Determine the (X, Y) coordinate at the center of the cell enclosing the given text.  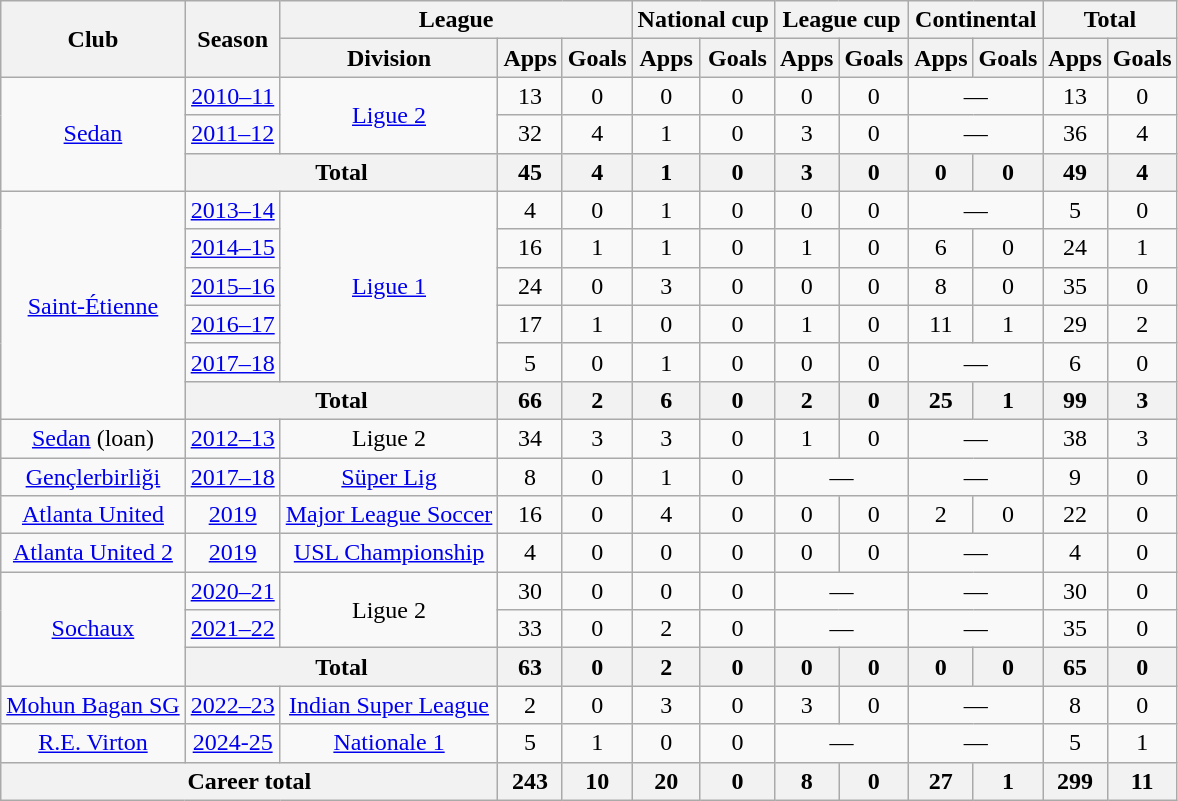
2021–22 (232, 629)
Atlanta United 2 (93, 553)
20 (666, 781)
2022–23 (232, 705)
45 (530, 172)
Nationale 1 (389, 743)
National cup (703, 20)
2010–11 (232, 96)
243 (530, 781)
Gençlerbirliği (93, 477)
Indian Super League (389, 705)
Atlanta United (93, 515)
33 (530, 629)
Career total (250, 781)
32 (530, 134)
Season (232, 39)
27 (941, 781)
Sedan (93, 134)
League cup (841, 20)
25 (941, 400)
2024-25 (232, 743)
66 (530, 400)
Club (93, 39)
22 (1075, 515)
Division (389, 58)
2013–14 (232, 210)
USL Championship (389, 553)
Sochaux (93, 629)
Ligue 1 (389, 286)
2015–16 (232, 286)
2020–21 (232, 591)
63 (530, 667)
Saint-Étienne (93, 305)
Süper Lig (389, 477)
Continental (976, 20)
10 (597, 781)
League (456, 20)
38 (1075, 438)
99 (1075, 400)
17 (530, 324)
Sedan (loan) (93, 438)
36 (1075, 134)
2016–17 (232, 324)
Mohun Bagan SG (93, 705)
49 (1075, 172)
9 (1075, 477)
2014–15 (232, 248)
29 (1075, 324)
34 (530, 438)
65 (1075, 667)
2011–12 (232, 134)
2012–13 (232, 438)
R.E. Virton (93, 743)
299 (1075, 781)
Major League Soccer (389, 515)
